Locate the cell with the specified text and output its (X, Y) center coordinate. 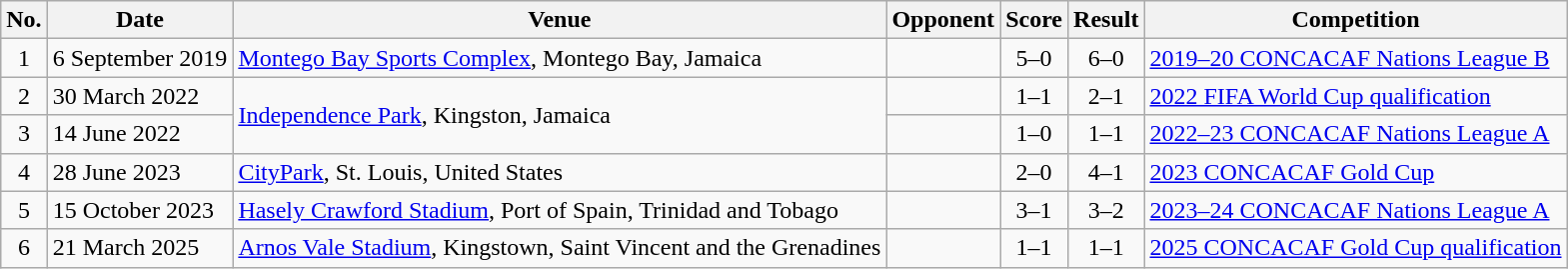
2023 CONCACAF Gold Cup (1355, 172)
21 March 2025 (140, 248)
Score (1034, 20)
Result (1106, 20)
No. (24, 20)
Opponent (943, 20)
5–0 (1034, 58)
2 (24, 96)
2025 CONCACAF Gold Cup qualification (1355, 248)
1–0 (1034, 134)
2019–20 CONCACAF Nations League B (1355, 58)
Date (140, 20)
2–0 (1034, 172)
6–0 (1106, 58)
4–1 (1106, 172)
3 (24, 134)
CityPark, St. Louis, United States (560, 172)
3–2 (1106, 210)
Independence Park, Kingston, Jamaica (560, 115)
2022 FIFA World Cup qualification (1355, 96)
1 (24, 58)
14 June 2022 (140, 134)
2023–24 CONCACAF Nations League A (1355, 210)
2022–23 CONCACAF Nations League A (1355, 134)
Competition (1355, 20)
2–1 (1106, 96)
4 (24, 172)
Venue (560, 20)
Arnos Vale Stadium, Kingstown, Saint Vincent and the Grenadines (560, 248)
28 June 2023 (140, 172)
Hasely Crawford Stadium, Port of Spain, Trinidad and Tobago (560, 210)
Montego Bay Sports Complex, Montego Bay, Jamaica (560, 58)
6 September 2019 (140, 58)
30 March 2022 (140, 96)
5 (24, 210)
3–1 (1034, 210)
6 (24, 248)
15 October 2023 (140, 210)
